Extract the [X, Y] coordinate from the center of the cell holding the provided text.  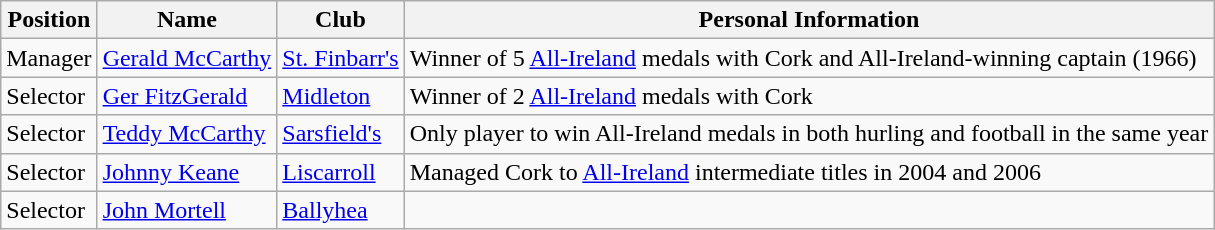
Managed Cork to All-Ireland intermediate titles in 2004 and 2006 [809, 172]
John Mortell [187, 210]
Winner of 5 All-Ireland medals with Cork and All-Ireland-winning captain (1966) [809, 58]
Midleton [340, 96]
Liscarroll [340, 172]
Ger FitzGerald [187, 96]
Winner of 2 All-Ireland medals with Cork [809, 96]
Name [187, 20]
Ballyhea [340, 210]
Sarsfield's [340, 134]
Gerald McCarthy [187, 58]
Teddy McCarthy [187, 134]
Personal Information [809, 20]
Johnny Keane [187, 172]
Only player to win All-Ireland medals in both hurling and football in the same year [809, 134]
Club [340, 20]
Manager [49, 58]
Position [49, 20]
St. Finbarr's [340, 58]
